Pinpoint the cell where the given text exists, returning its [X, Y] midpoint coordinate. 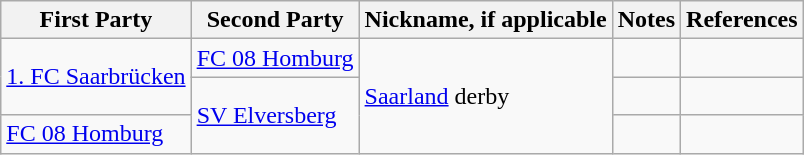
First Party [96, 20]
Nickname, if applicable [486, 20]
Saarland derby [486, 96]
SV Elversberg [275, 115]
References [742, 20]
1. FC Saarbrücken [96, 77]
Notes [646, 20]
Second Party [275, 20]
